Return the [x, y] coordinate for the center point of the cell that contains the specified text.  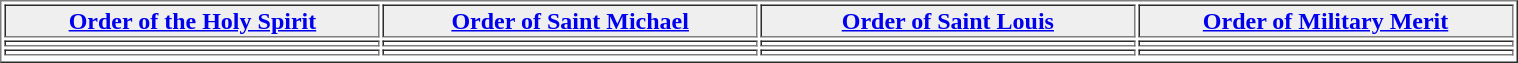
Order of the Holy Spirit [192, 20]
Order of Saint Michael [570, 20]
Order of Saint Louis [948, 20]
Order of Military Merit [1326, 20]
